Extract the [X, Y] coordinate from the center of the cell holding the provided text.  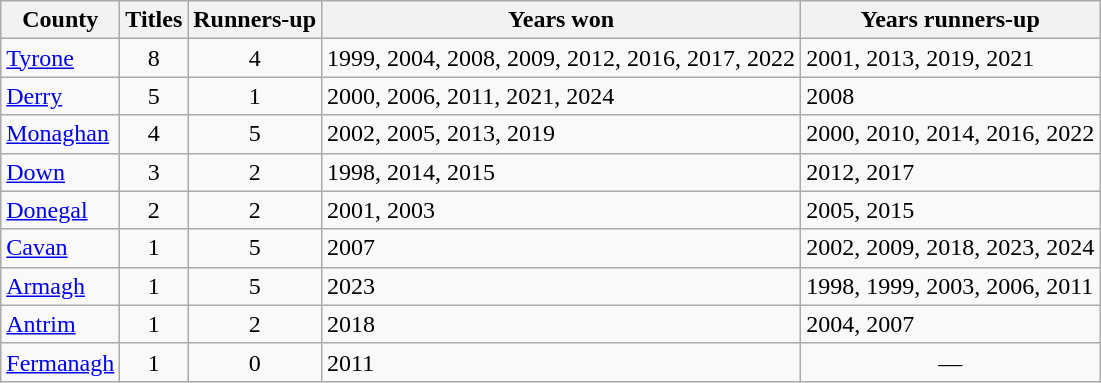
Monaghan [60, 134]
Antrim [60, 324]
County [60, 20]
2001, 2013, 2019, 2021 [950, 58]
Tyrone [60, 58]
Fermanagh [60, 362]
2002, 2005, 2013, 2019 [562, 134]
1998, 2014, 2015 [562, 172]
Down [60, 172]
2002, 2009, 2018, 2023, 2024 [950, 248]
Derry [60, 96]
2008 [950, 96]
2000, 2010, 2014, 2016, 2022 [950, 134]
Cavan [60, 248]
2023 [562, 286]
2001, 2003 [562, 210]
2018 [562, 324]
1999, 2004, 2008, 2009, 2012, 2016, 2017, 2022 [562, 58]
2011 [562, 362]
Armagh [60, 286]
Donegal [60, 210]
Titles [154, 20]
— [950, 362]
1998, 1999, 2003, 2006, 2011 [950, 286]
8 [154, 58]
2005, 2015 [950, 210]
2007 [562, 248]
Years runners-up [950, 20]
3 [154, 172]
2012, 2017 [950, 172]
0 [255, 362]
Years won [562, 20]
2004, 2007 [950, 324]
Runners-up [255, 20]
2000, 2006, 2011, 2021, 2024 [562, 96]
